Identify which cell holds the provided text, then report its [X, Y] central coordinate. 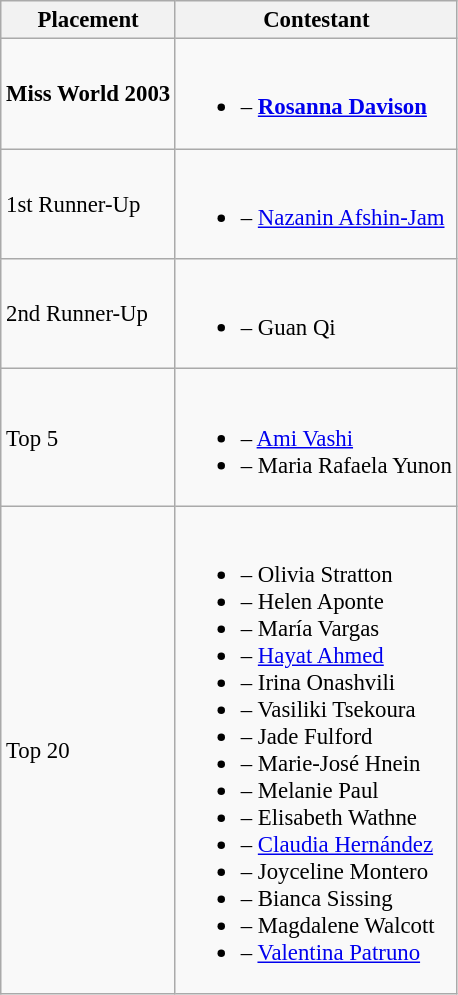
1st Runner-Up [88, 204]
– Rosanna Davison [316, 94]
– Guan Qi [316, 314]
Top 20 [88, 750]
– Nazanin Afshin-Jam [316, 204]
Placement [88, 20]
Contestant [316, 20]
2nd Runner-Up [88, 314]
– Ami Vashi – Maria Rafaela Yunon [316, 438]
Miss World 2003 [88, 94]
Top 5 [88, 438]
